Pinpoint the cell where the given text exists, returning its [X, Y] midpoint coordinate. 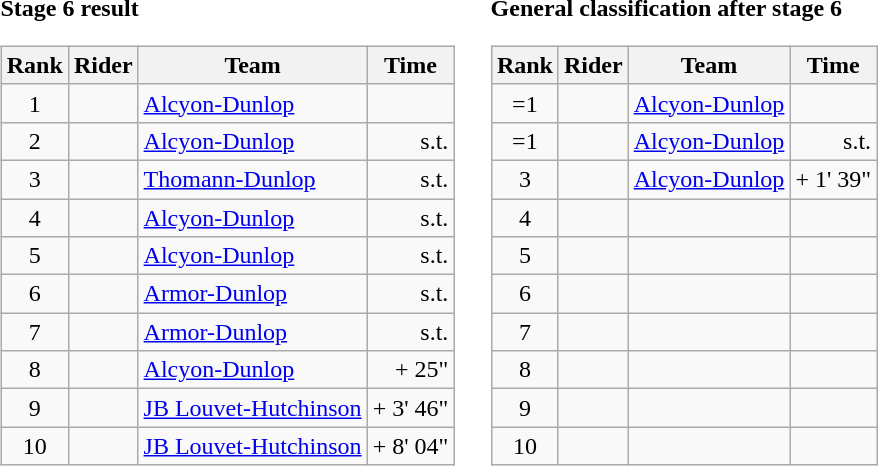
+ 3' 46" [410, 408]
+ 1' 39" [834, 179]
1 [34, 103]
Thomann-Dunlop [252, 179]
+ 8' 04" [410, 446]
2 [34, 141]
+ 25" [410, 370]
